Identify which cell holds the provided text, then report its (x, y) central coordinate. 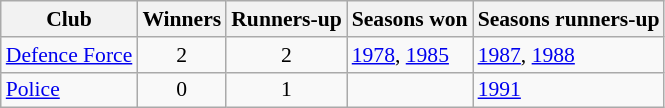
Club (70, 19)
0 (182, 90)
1978, 1985 (410, 55)
Seasons won (410, 19)
Winners (182, 19)
1 (286, 90)
Police (70, 90)
Runners-up (286, 19)
Defence Force (70, 55)
1987, 1988 (569, 55)
Seasons runners-up (569, 19)
1991 (569, 90)
